Capture the cell that displays the provided text and extract its [X, Y] central coordinate. 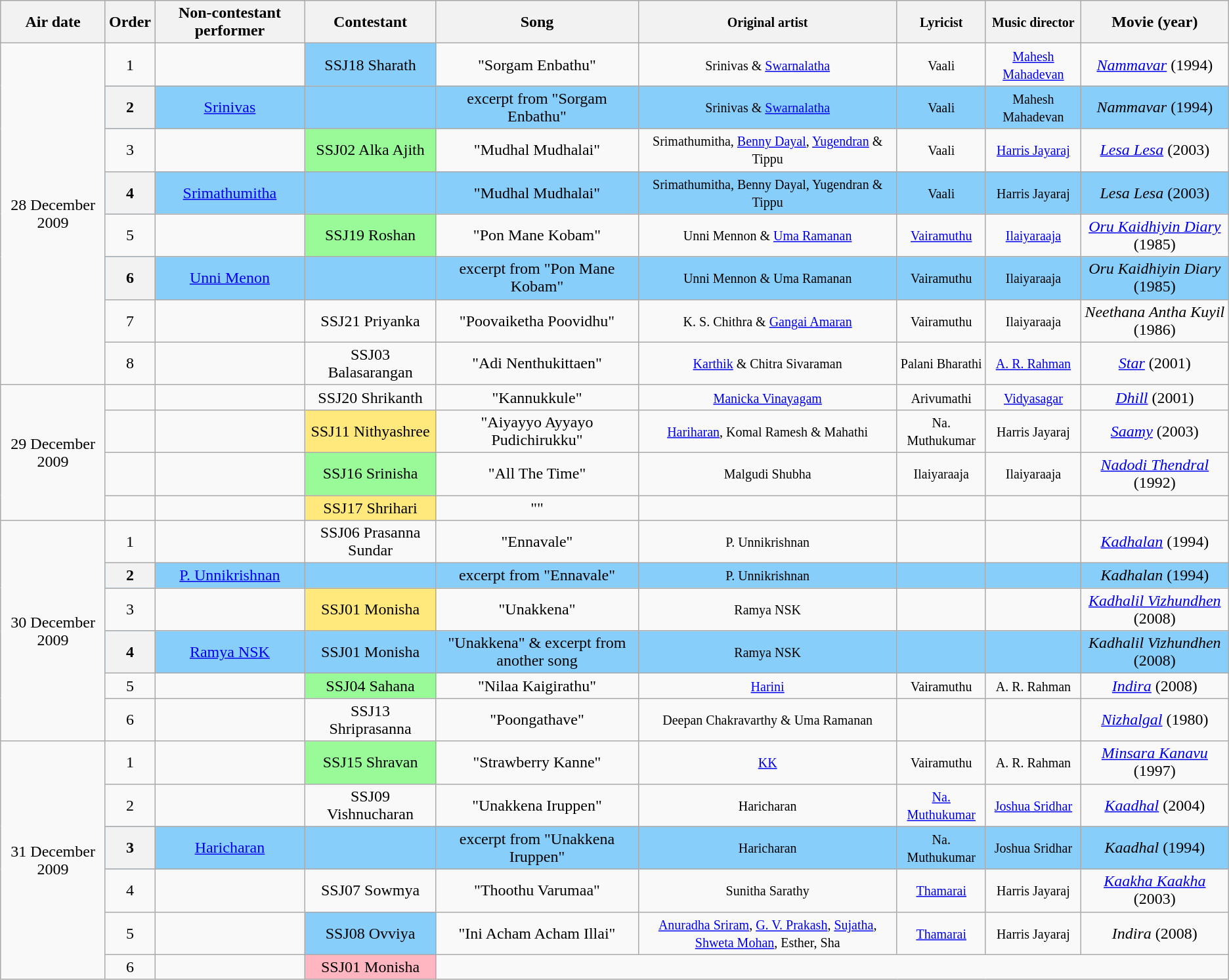
"Sorgam Enbathu" [537, 64]
"Strawberry Kanne" [537, 763]
Srinivas [230, 108]
Movie (year) [1154, 22]
SSJ09 Vishnucharan [370, 805]
"Poovaiketha Poovidhu" [537, 320]
Sunitha Sarathy [767, 890]
SSJ11 Nithyashree [370, 431]
"" [537, 507]
Srimathumitha [230, 193]
"Adi Nenthukittaen" [537, 364]
Nadodi Thendral (1992) [1154, 474]
"Unakkena" & excerpt from another song [537, 652]
Deepan Chakravarthy & Uma Ramanan [767, 719]
Saamy (2003) [1154, 431]
excerpt from "Sorgam Enbathu" [537, 108]
SSJ06 Prasanna Sundar [370, 542]
SSJ13 Shriprasanna [370, 719]
Minsara Kanavu (1997) [1154, 763]
SSJ04 Sahana [370, 686]
Air date [53, 22]
SSJ03 Balasarangan [370, 364]
Palani Bharathi [941, 364]
Original artist [767, 22]
Star (2001) [1154, 364]
SSJ17 Shrihari [370, 507]
Kaadhal (1994) [1154, 848]
Vidyasagar [1033, 397]
"All The Time" [537, 474]
"Poongathave" [537, 719]
"Kannukkule" [537, 397]
excerpt from "Unakkena Iruppen" [537, 848]
Arivumathi [941, 397]
"Unakkena" [537, 609]
Manicka Vinayagam [767, 397]
excerpt from "Pon Mane Kobam" [537, 278]
"Thoothu Varumaa" [537, 890]
KK [767, 763]
29 December 2009 [53, 452]
Music director [1033, 22]
SSJ20 Shrikanth [370, 397]
"Ini Acham Acham Illai" [537, 933]
"Unakkena Iruppen" [537, 805]
Neethana Antha Kuyil (1986) [1154, 320]
SSJ16 Srinisha [370, 474]
8 [130, 364]
SSJ19 Roshan [370, 235]
excerpt from "Ennavale" [537, 576]
Hariharan, Komal Ramesh & Mahathi [767, 431]
Harini [767, 686]
Kaakha Kaakha (2003) [1154, 890]
K. S. Chithra & Gangai Amaran [767, 320]
"Pon Mane Kobam" [537, 235]
SSJ02 Alka Ajith [370, 150]
SSJ21 Priyanka [370, 320]
30 December 2009 [53, 631]
Order [130, 22]
7 [130, 320]
Karthik & Chitra Sivaraman [767, 364]
Dhill (2001) [1154, 397]
31 December 2009 [53, 860]
SSJ08 Ovviya [370, 933]
Malgudi Shubha [767, 474]
Non-contestant performer [230, 22]
"Nilaa Kaigirathu" [537, 686]
Lyricist [941, 22]
SSJ15 Shravan [370, 763]
Nizhalgal (1980) [1154, 719]
"Aiyayyo Ayyayo Pudichirukku" [537, 431]
Unni Menon [230, 278]
28 December 2009 [53, 214]
Kaadhal (2004) [1154, 805]
Contestant [370, 22]
Song [537, 22]
Anuradha Sriram, G. V. Prakash, Sujatha, Shweta Mohan, Esther, Sha [767, 933]
SSJ07 Sowmya [370, 890]
"Ennavale" [537, 542]
SSJ18 Sharath [370, 64]
